Scan for the cell matching the given text and deliver its [x, y] coordinate at center. 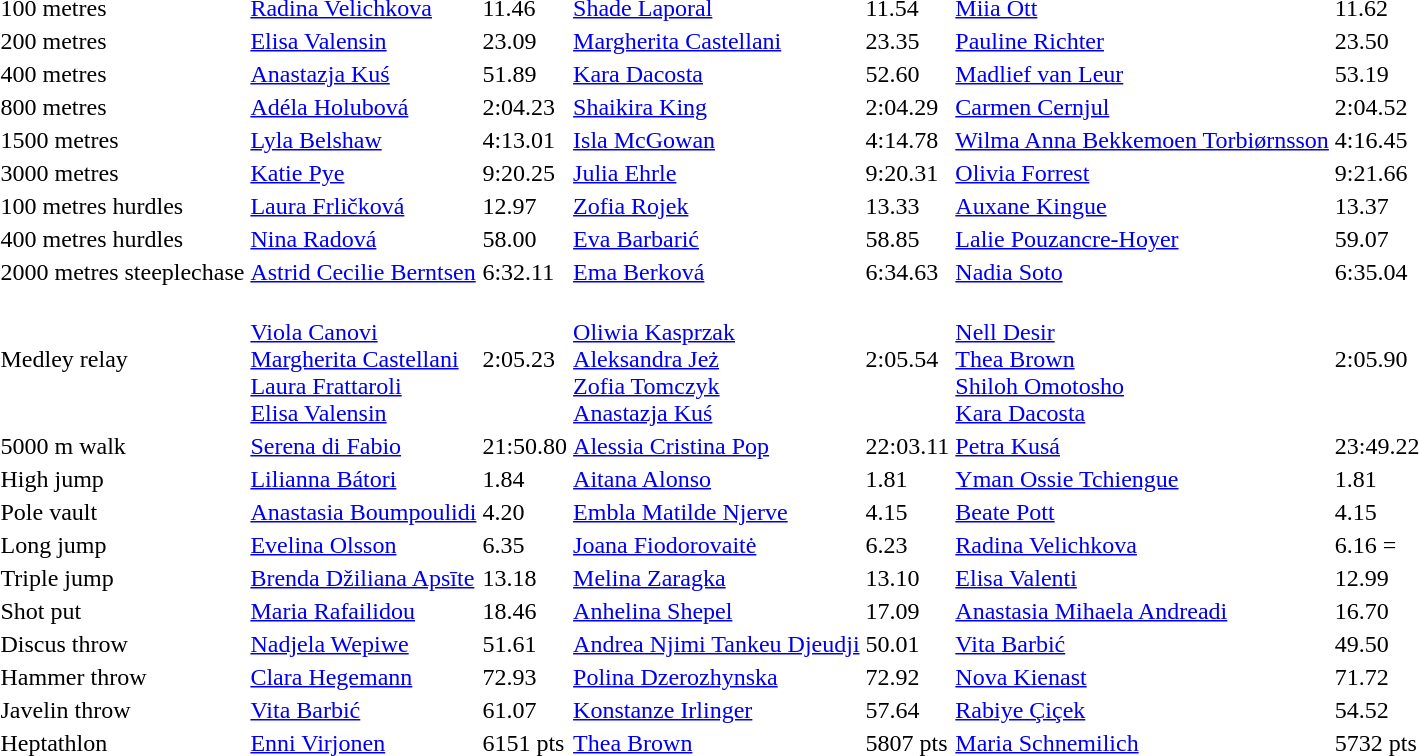
61.07 [525, 710]
Polina Dzerozhynska [716, 677]
Zofia Rojek [716, 206]
Julia Ehrle [716, 173]
6:34.63 [908, 272]
Wilma Anna Bekkemoen Torbiørnsson [1142, 140]
23.35 [908, 41]
2:04.23 [525, 107]
Andrea Njimi Tankeu Djeudji [716, 644]
Olivia Forrest [1142, 173]
Shaikira King [716, 107]
22:03.11 [908, 446]
Alessia Cristina Pop [716, 446]
52.60 [908, 74]
58.85 [908, 239]
Madlief van Leur [1142, 74]
Clara Hegemann [364, 677]
2:05.23 [525, 359]
17.09 [908, 611]
51.61 [525, 644]
Embla Matilde Njerve [716, 512]
58.00 [525, 239]
Viola CanoviMargherita CastellaniLaura FrattaroliElisa Valensin [364, 359]
Yman Ossie Tchiengue [1142, 479]
Auxane Kingue [1142, 206]
Nina Radová [364, 239]
9:20.31 [908, 173]
Katie Pye [364, 173]
Maria Rafailidou [364, 611]
72.93 [525, 677]
Margherita Castellani [716, 41]
Isla McGowan [716, 140]
Konstanze Irlinger [716, 710]
13.10 [908, 578]
Melina Zaragka [716, 578]
Pauline Richter [1142, 41]
57.64 [908, 710]
Serena di Fabio [364, 446]
Petra Kusá [1142, 446]
Joana Fiodorovaitė [716, 545]
Laura Frličková [364, 206]
13.18 [525, 578]
6.35 [525, 545]
4.20 [525, 512]
Lalie Pouzancre-Hoyer [1142, 239]
Brenda Džiliana Apsīte [364, 578]
Ema Berková [716, 272]
Nell DesirThea BrownShiloh OmotoshoKara Dacosta [1142, 359]
Elisa Valenti [1142, 578]
4:13.01 [525, 140]
Nadia Soto [1142, 272]
Radina Velichkova [1142, 545]
13.33 [908, 206]
21:50.80 [525, 446]
Anhelina Shepel [716, 611]
12.97 [525, 206]
Kara Dacosta [716, 74]
Oliwia KasprzakAleksandra JeżZofia TomczykAnastazja Kuś [716, 359]
6:32.11 [525, 272]
72.92 [908, 677]
Adéla Holubová [364, 107]
Nova Kienast [1142, 677]
Lyla Belshaw [364, 140]
6.23 [908, 545]
Anastazja Kuś [364, 74]
Elisa Valensin [364, 41]
Rabiye Çiçek [1142, 710]
18.46 [525, 611]
Anastasia Mihaela Andreadi [1142, 611]
Astrid Cecilie Berntsen [364, 272]
Carmen Cernjul [1142, 107]
Evelina Olsson [364, 545]
Beate Pott [1142, 512]
1.84 [525, 479]
2:05.54 [908, 359]
Anastasia Boumpoulidi [364, 512]
Nadjela Wepiwe [364, 644]
Aitana Alonso [716, 479]
9:20.25 [525, 173]
2:04.29 [908, 107]
50.01 [908, 644]
51.89 [525, 74]
4.15 [908, 512]
4:14.78 [908, 140]
Eva Barbarić [716, 239]
1.81 [908, 479]
23.09 [525, 41]
Lilianna Bátori [364, 479]
